Provide the (x, y) coordinate of the cell's center where the given text is located.  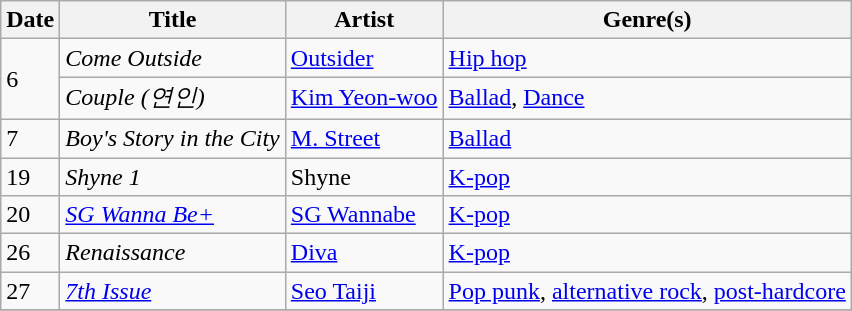
Artist (364, 20)
Renaissance (172, 253)
19 (30, 177)
7th Issue (172, 291)
20 (30, 215)
Couple (연인) (172, 98)
27 (30, 291)
Hip hop (647, 58)
Shyne (364, 177)
7 (30, 138)
SG Wannabe (364, 215)
Diva (364, 253)
26 (30, 253)
Outsider (364, 58)
Kim Yeon-woo (364, 98)
Seo Taiji (364, 291)
Ballad (647, 138)
Title (172, 20)
6 (30, 80)
Genre(s) (647, 20)
Boy's Story in the City (172, 138)
SG Wanna Be+ (172, 215)
Come Outside (172, 58)
Shyne 1 (172, 177)
Date (30, 20)
Pop punk, alternative rock, post-hardcore (647, 291)
M. Street (364, 138)
Ballad, Dance (647, 98)
